Capture the cell that displays the provided text and extract its (X, Y) central coordinate. 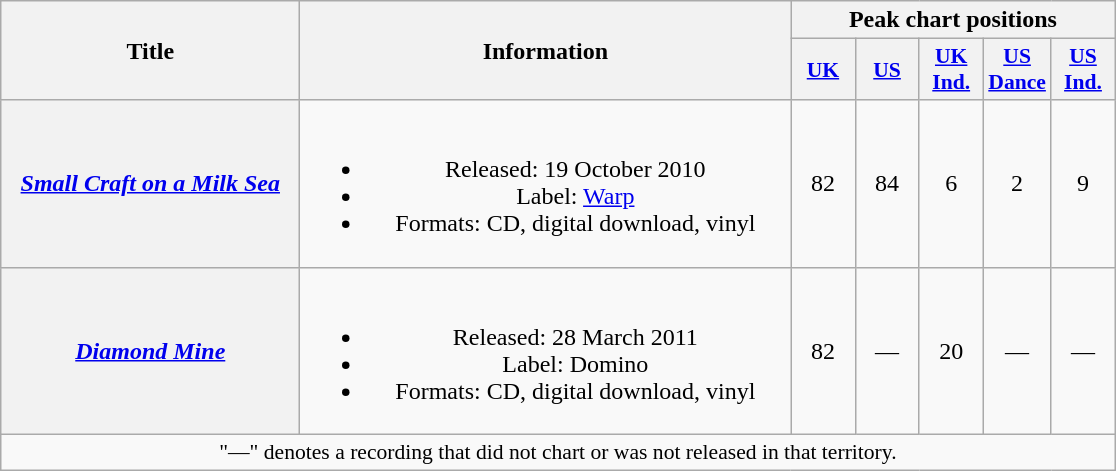
Title (150, 50)
USDance (1017, 70)
84 (887, 184)
Small Craft on a Milk Sea (150, 184)
20 (951, 350)
9 (1083, 184)
USInd. (1083, 70)
UKInd. (951, 70)
2 (1017, 184)
Peak chart positions (953, 20)
Released: 28 March 2011Label: DominoFormats: CD, digital download, vinyl (546, 350)
"—" denotes a recording that did not chart or was not released in that territory. (558, 452)
Released: 19 October 2010Label: WarpFormats: CD, digital download, vinyl (546, 184)
6 (951, 184)
Information (546, 50)
Diamond Mine (150, 350)
US (887, 70)
UK (823, 70)
